Scan for the cell matching the given text and deliver its [x, y] coordinate at center. 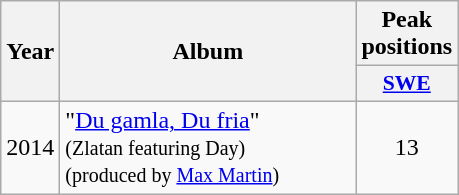
13 [407, 147]
SWE [407, 84]
"Du gamla, Du fria" (Zlatan featuring Day)(produced by Max Martin) [208, 147]
Peak positions [407, 34]
2014 [30, 147]
Album [208, 52]
Year [30, 52]
